Return (x, y) of the center of cell containing provided text 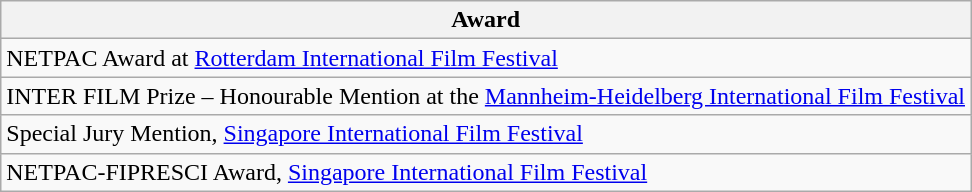
Special Jury Mention, Singapore International Film Festival (486, 134)
INTER FILM Prize – Honourable Mention at the Mannheim-Heidelberg International Film Festival (486, 96)
Award (486, 20)
NETPAC Award at Rotterdam International Film Festival (486, 58)
NETPAC-FIPRESCI Award, Singapore International Film Festival (486, 172)
